Pinpoint the cell where the given text exists, returning its [x, y] midpoint coordinate. 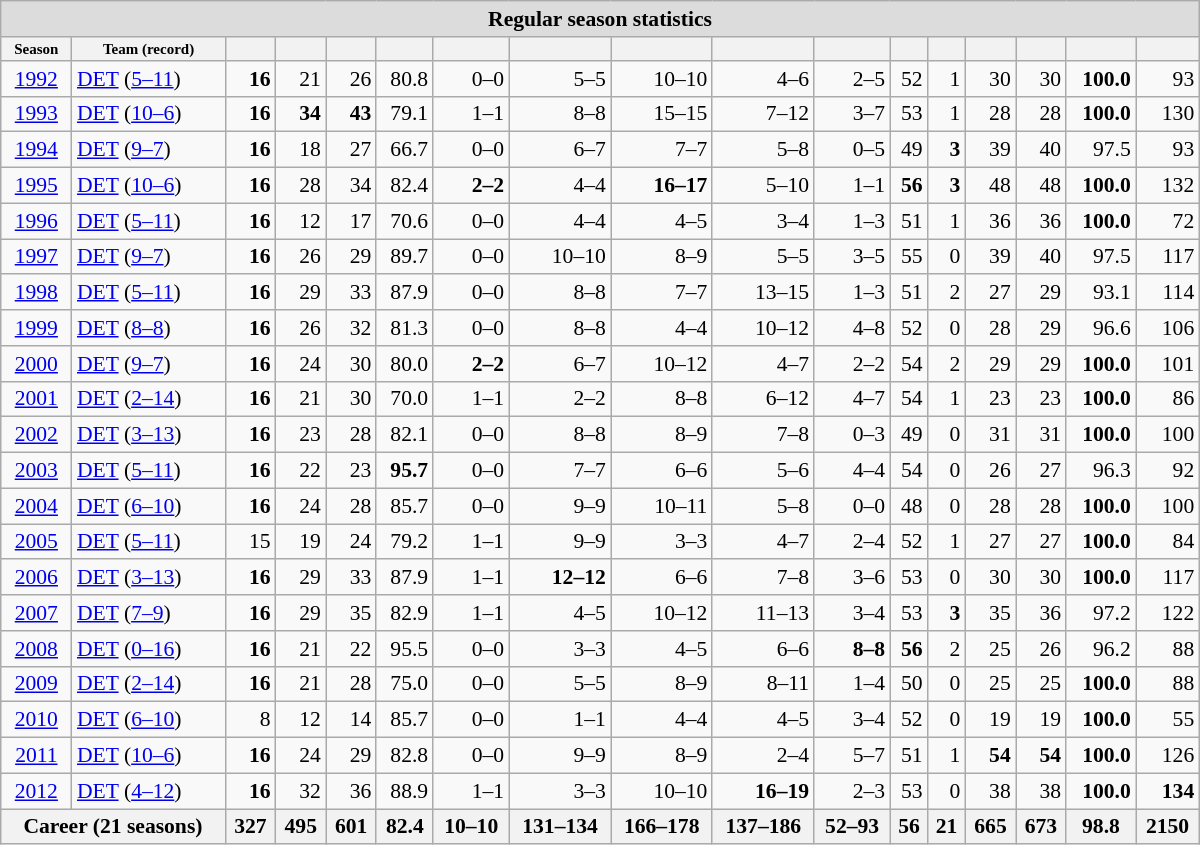
88.9 [404, 791]
2001 [36, 399]
98.8 [1101, 826]
2011 [36, 755]
84 [1168, 542]
2007 [36, 613]
106 [1168, 328]
15–15 [662, 114]
4–8 [852, 328]
1995 [36, 185]
97.2 [1101, 613]
12–12 [560, 577]
16–19 [763, 791]
95.7 [404, 470]
Career (21 seasons) [113, 826]
114 [1168, 292]
2006 [36, 577]
Regular season statistics [600, 19]
6–12 [763, 399]
82.1 [404, 435]
131–134 [560, 826]
2–3 [852, 791]
327 [250, 826]
80.8 [404, 78]
5–7 [852, 755]
137–186 [763, 826]
70.6 [404, 221]
1997 [36, 256]
495 [301, 826]
2010 [36, 720]
72 [1168, 221]
5–6 [763, 470]
166–178 [662, 826]
101 [1168, 363]
79.2 [404, 542]
75.0 [404, 684]
5–10 [763, 185]
81.3 [404, 328]
14 [351, 720]
10–11 [662, 506]
2005 [36, 542]
18 [301, 150]
52–93 [852, 826]
13–15 [763, 292]
1998 [36, 292]
82.8 [404, 755]
673 [1041, 826]
3–6 [852, 577]
DET (7–9) [148, 613]
4–6 [763, 78]
95.5 [404, 648]
130 [1168, 114]
50 [909, 684]
2009 [36, 684]
70.0 [404, 399]
8–11 [763, 684]
134 [1168, 791]
601 [351, 826]
2008 [36, 648]
2003 [36, 470]
92 [1168, 470]
2004 [36, 506]
1–4 [852, 684]
2150 [1168, 826]
11–13 [763, 613]
2002 [36, 435]
665 [990, 826]
82.9 [404, 613]
DET (4–12) [148, 791]
89.7 [404, 256]
3–7 [852, 114]
86 [1168, 399]
1999 [36, 328]
126 [1168, 755]
8 [250, 720]
0–3 [852, 435]
17 [351, 221]
96.2 [1101, 648]
3–5 [852, 256]
132 [1168, 185]
15 [250, 542]
79.1 [404, 114]
1993 [36, 114]
66.7 [404, 150]
1994 [36, 150]
Season [36, 48]
96.6 [1101, 328]
16–17 [662, 185]
DET (0–16) [148, 648]
122 [1168, 613]
96.3 [1101, 470]
Team (record) [148, 48]
2–5 [852, 78]
2012 [36, 791]
0–5 [852, 150]
7–12 [763, 114]
DET (8–8) [148, 328]
2000 [36, 363]
43 [351, 114]
1992 [36, 78]
80.0 [404, 363]
93.1 [1101, 292]
1996 [36, 221]
